Capture the cell that displays the provided text and extract its [x, y] central coordinate. 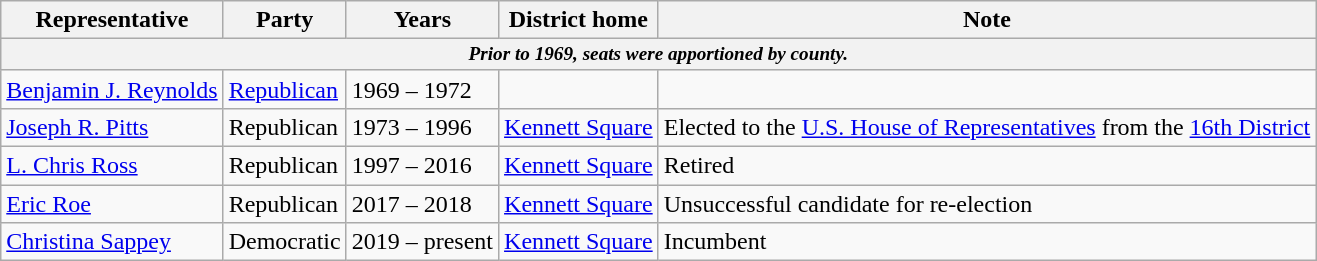
Joseph R. Pitts [112, 128]
Unsuccessful candidate for re-election [987, 204]
Note [987, 20]
District home [579, 20]
Benjamin J. Reynolds [112, 89]
Christina Sappey [112, 242]
L. Chris Ross [112, 166]
1973 – 1996 [422, 128]
Incumbent [987, 242]
Years [422, 20]
1969 – 1972 [422, 89]
Party [284, 20]
Prior to 1969, seats were apportioned by county. [658, 55]
2019 – present [422, 242]
Eric Roe [112, 204]
2017 – 2018 [422, 204]
Representative [112, 20]
1997 – 2016 [422, 166]
Retired [987, 166]
Democratic [284, 242]
Elected to the U.S. House of Representatives from the 16th District [987, 128]
